Search for the cell housing the specified text and yield its [X, Y] center coordinate. 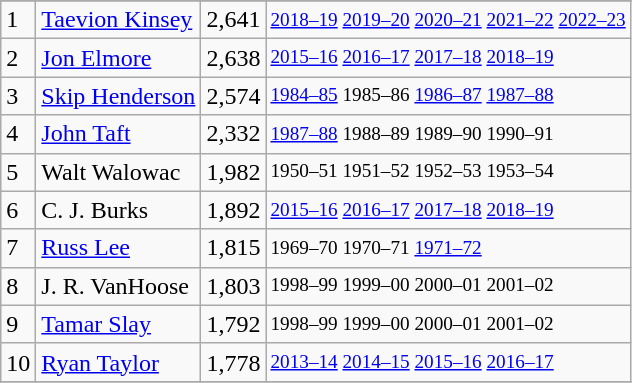
Russ Lee [118, 248]
5 [18, 172]
2,641 [234, 20]
2,332 [234, 134]
C. J. Burks [118, 210]
1987–88 1988–89 1989–90 1990–91 [448, 134]
1,892 [234, 210]
2 [18, 58]
2013–14 2014–15 2015–16 2016–17 [448, 362]
2,574 [234, 96]
Taevion Kinsey [118, 20]
8 [18, 286]
1 [18, 20]
Ryan Taylor [118, 362]
2018–19 2019–20 2020–21 2021–22 2022–23 [448, 20]
J. R. VanHoose [118, 286]
9 [18, 324]
2,638 [234, 58]
3 [18, 96]
6 [18, 210]
1,982 [234, 172]
1984–85 1985–86 1986–87 1987–88 [448, 96]
1950–51 1951–52 1952–53 1953–54 [448, 172]
1969–70 1970–71 1971–72 [448, 248]
Skip Henderson [118, 96]
John Taft [118, 134]
7 [18, 248]
4 [18, 134]
1,815 [234, 248]
1,778 [234, 362]
1,803 [234, 286]
10 [18, 362]
Jon Elmore [118, 58]
Tamar Slay [118, 324]
1,792 [234, 324]
Walt Walowac [118, 172]
